Find where the given text appears and provide that cell's center as (x, y) coordinate. 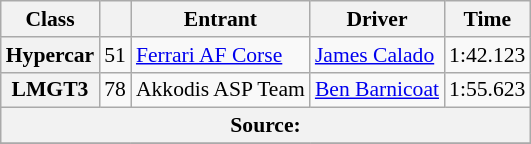
Time (487, 19)
Source: (266, 126)
Ferrari AF Corse (220, 55)
Entrant (220, 19)
78 (115, 90)
1:55.623 (487, 90)
James Calado (377, 55)
LMGT3 (50, 90)
Hypercar (50, 55)
1:42.123 (487, 55)
Class (50, 19)
Ben Barnicoat (377, 90)
Driver (377, 19)
51 (115, 55)
Akkodis ASP Team (220, 90)
